Return (X, Y) of the center of cell containing provided text 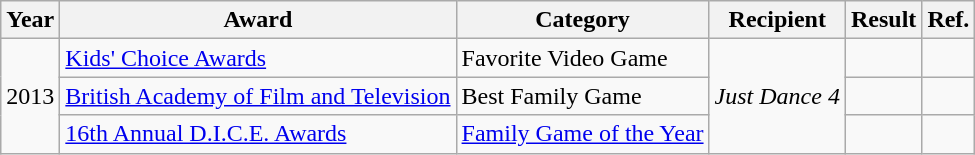
Best Family Game (582, 96)
Category (582, 20)
Family Game of the Year (582, 134)
16th Annual D.I.C.E. Awards (258, 134)
Year (30, 20)
Result (883, 20)
Kids' Choice Awards (258, 58)
Just Dance 4 (777, 96)
Ref. (948, 20)
British Academy of Film and Television (258, 96)
2013 (30, 96)
Recipient (777, 20)
Favorite Video Game (582, 58)
Award (258, 20)
